For the text-containing cell, return its midpoint in [X, Y] coordinate format. 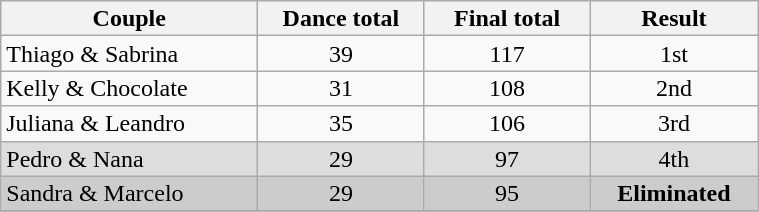
Kelly & Chocolate [130, 88]
Eliminated [674, 194]
Result [674, 18]
39 [341, 54]
Pedro & Nana [130, 158]
95 [507, 194]
Final total [507, 18]
97 [507, 158]
108 [507, 88]
31 [341, 88]
3rd [674, 124]
Juliana & Leandro [130, 124]
106 [507, 124]
4th [674, 158]
1st [674, 54]
35 [341, 124]
Couple [130, 18]
Dance total [341, 18]
Sandra & Marcelo [130, 194]
Thiago & Sabrina [130, 54]
117 [507, 54]
2nd [674, 88]
